Extract the [X, Y] coordinate from the center of the cell holding the provided text.  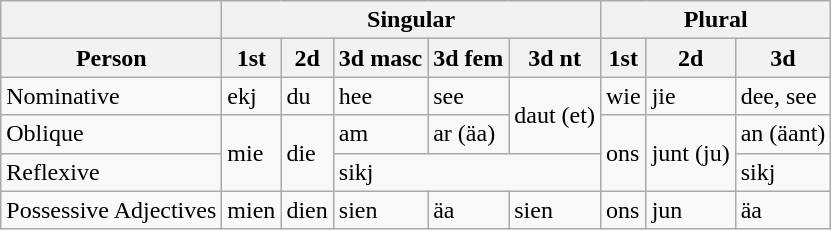
mie [252, 153]
Oblique [112, 134]
an (äant) [783, 134]
3d fem [468, 58]
Singular [412, 20]
see [468, 96]
jun [690, 210]
wie [623, 96]
Nominative [112, 96]
ar (äa) [468, 134]
3d [783, 58]
junt (ju) [690, 153]
dee, see [783, 96]
hee [380, 96]
dien [307, 210]
jie [690, 96]
3d nt [555, 58]
Person [112, 58]
mien [252, 210]
3d masc [380, 58]
Possessive Adjectives [112, 210]
die [307, 153]
Plural [715, 20]
daut (et) [555, 115]
am [380, 134]
Reflexive [112, 172]
du [307, 96]
ekj [252, 96]
